Find where the given text appears and provide that cell's center as [x, y] coordinate. 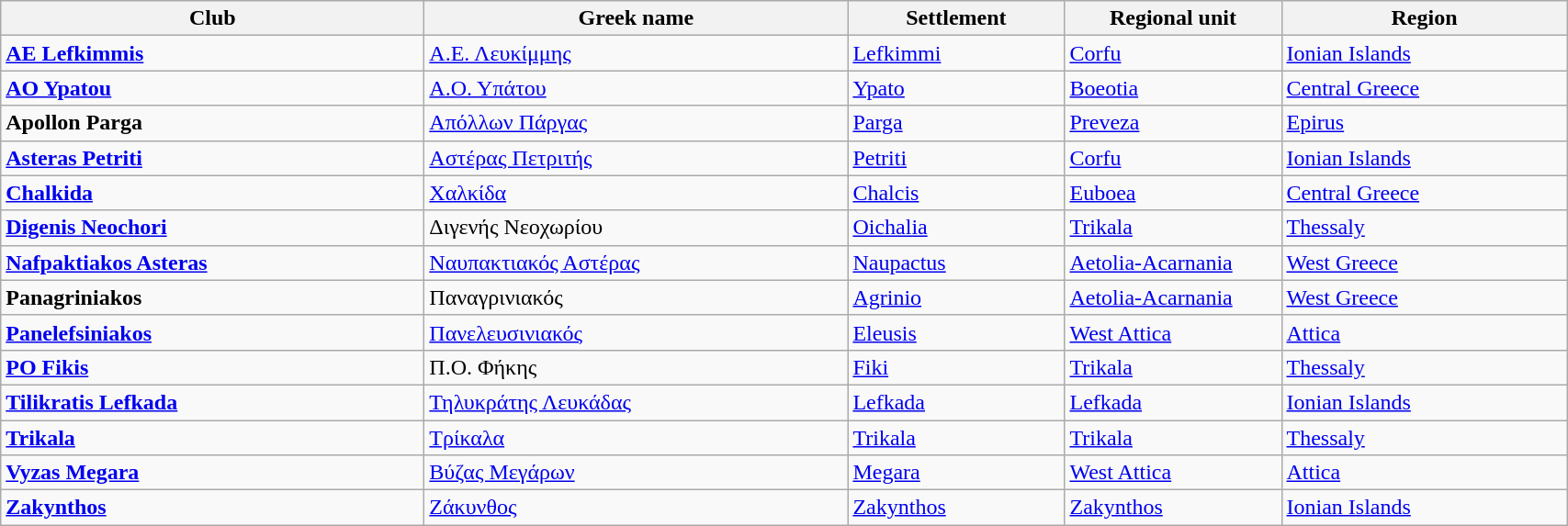
Naupactus [956, 263]
Ypato [956, 88]
Eleusis [956, 332]
Panagriniakos [213, 297]
Χαλκίδα [636, 193]
Tilikratis Lefkada [213, 402]
Parga [956, 123]
Region [1424, 18]
Πανελευσινιακός [636, 332]
Club [213, 18]
Oichalia [956, 228]
Regional unit [1173, 18]
Preveza [1173, 123]
Τηλυκράτης Λευκάδας [636, 402]
AO Ypatou [213, 88]
Asteras Petriti [213, 158]
PO Fikis [213, 367]
Α.Ε. Λευκίμμης [636, 53]
Fiki [956, 367]
Digenis Neochori [213, 228]
Lefkimmi [956, 53]
Τρίκαλα [636, 438]
Διγενής Νεοχωρίου [636, 228]
Apollon Parga [213, 123]
Settlement [956, 18]
Agrinio [956, 297]
Greek name [636, 18]
Chalcis [956, 193]
Απόλλων Πάργας [636, 123]
Vyzas Megara [213, 473]
Chalkida [213, 193]
AE Lefkimmis [213, 53]
Euboea [1173, 193]
Π.Ο. Φήκης [636, 367]
Παναγρινιακός [636, 297]
Petriti [956, 158]
Βύζας Μεγάρων [636, 473]
Megara [956, 473]
Ναυπακτιακός Αστέρας [636, 263]
Α.Ο. Υπάτου [636, 88]
Nafpaktiakos Asteras [213, 263]
Panelefsiniakos [213, 332]
Boeotia [1173, 88]
Ζάκυνθος [636, 508]
Αστέρας Πετριτής [636, 158]
Epirus [1424, 123]
